Search for the cell housing the specified text and yield its [X, Y] center coordinate. 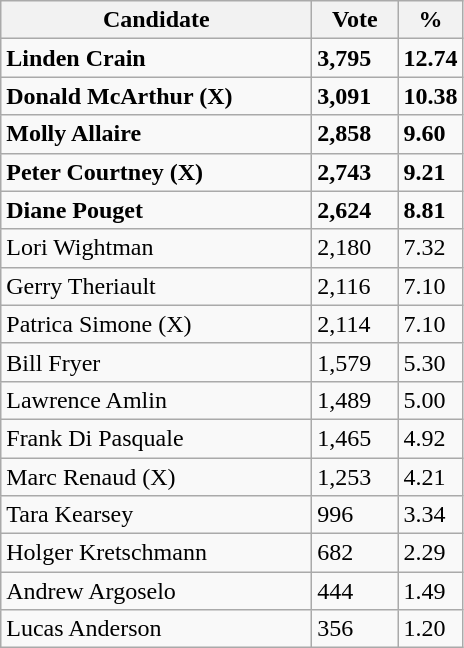
8.81 [430, 210]
2,116 [355, 286]
Lucas Anderson [156, 629]
5.30 [430, 362]
Holger Kretschmann [156, 553]
Peter Courtney (X) [156, 172]
Linden Crain [156, 58]
Tara Kearsey [156, 515]
3,795 [355, 58]
10.38 [430, 96]
Lawrence Amlin [156, 400]
5.00 [430, 400]
12.74 [430, 58]
% [430, 20]
Frank Di Pasquale [156, 438]
Bill Fryer [156, 362]
Lori Wightman [156, 248]
4.92 [430, 438]
1,489 [355, 400]
1.20 [430, 629]
4.21 [430, 477]
Diane Pouget [156, 210]
Molly Allaire [156, 134]
1,465 [355, 438]
2,743 [355, 172]
Vote [355, 20]
1,253 [355, 477]
444 [355, 591]
9.60 [430, 134]
Gerry Theriault [156, 286]
2,624 [355, 210]
682 [355, 553]
Candidate [156, 20]
1,579 [355, 362]
3.34 [430, 515]
Patrica Simone (X) [156, 324]
Donald McArthur (X) [156, 96]
2,858 [355, 134]
9.21 [430, 172]
2,114 [355, 324]
3,091 [355, 96]
7.32 [430, 248]
Andrew Argoselo [156, 591]
Marc Renaud (X) [156, 477]
996 [355, 515]
2.29 [430, 553]
2,180 [355, 248]
1.49 [430, 591]
356 [355, 629]
